For the text-containing cell, return its midpoint in [X, Y] coordinate format. 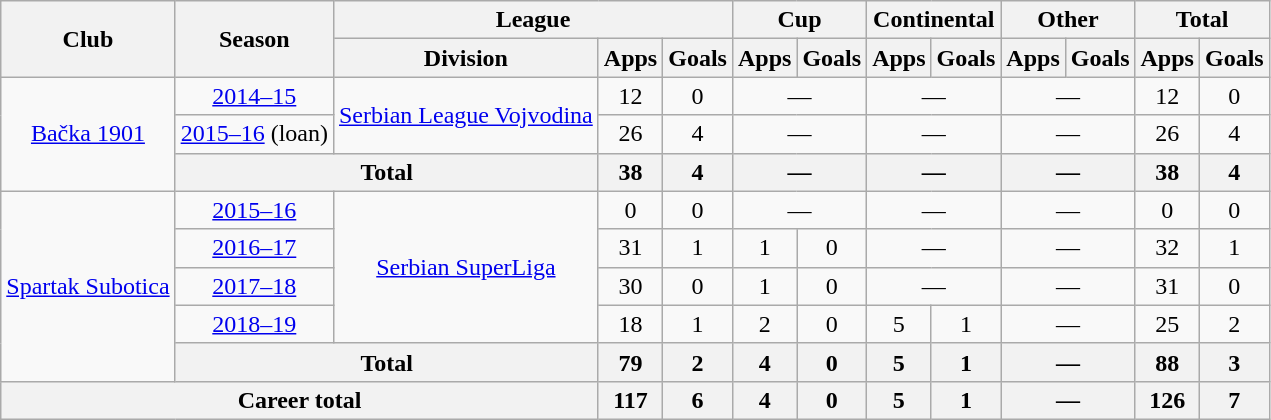
18 [630, 324]
25 [1167, 324]
Cup [799, 20]
2017–18 [254, 286]
2015–16 (loan) [254, 134]
2015–16 [254, 210]
Serbian SuperLiga [466, 267]
Career total [300, 400]
88 [1167, 362]
7 [1234, 400]
Serbian League Vojvodina [466, 115]
3 [1234, 362]
Club [88, 39]
2014–15 [254, 96]
2018–19 [254, 324]
32 [1167, 248]
2016–17 [254, 248]
Season [254, 39]
6 [698, 400]
Other [1068, 20]
Continental [934, 20]
Spartak Subotica [88, 286]
Division [466, 58]
Bačka 1901 [88, 134]
117 [630, 400]
30 [630, 286]
League [532, 20]
126 [1167, 400]
79 [630, 362]
